Return the (x, y) coordinate for the center point of the cell that contains the specified text.  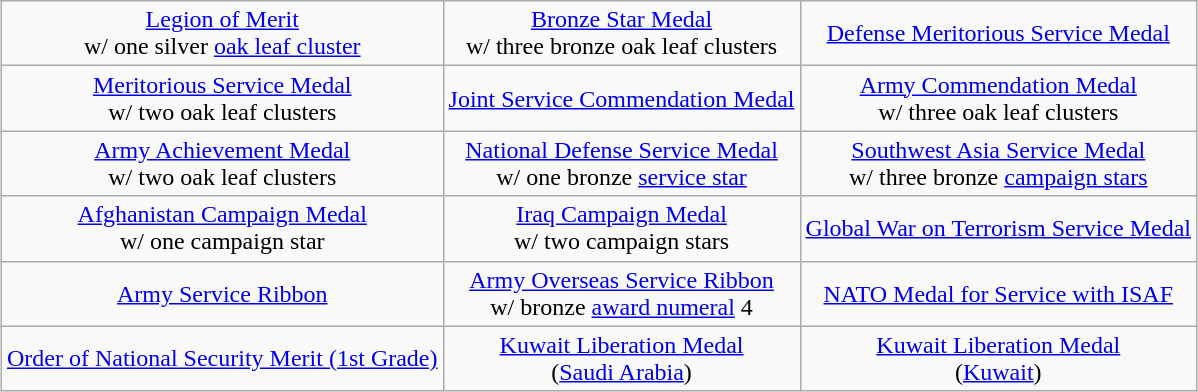
Global War on Terrorism Service Medal (998, 228)
National Defense Service Medalw/ one bronze service star (622, 164)
Afghanistan Campaign Medalw/ one campaign star (222, 228)
Army Commendation Medalw/ three oak leaf clusters (998, 98)
Legion of Meritw/ one silver oak leaf cluster (222, 34)
Army Achievement Medalw/ two oak leaf clusters (222, 164)
Army Overseas Service Ribbonw/ bronze award numeral 4 (622, 294)
Meritorious Service Medalw/ two oak leaf clusters (222, 98)
Bronze Star Medalw/ three bronze oak leaf clusters (622, 34)
Joint Service Commendation Medal (622, 98)
NATO Medal for Service with ISAF (998, 294)
Army Service Ribbon (222, 294)
Iraq Campaign Medalw/ two campaign stars (622, 228)
Southwest Asia Service Medalw/ three bronze campaign stars (998, 164)
Order of National Security Merit (1st Grade) (222, 358)
Kuwait Liberation Medal(Saudi Arabia) (622, 358)
Kuwait Liberation Medal(Kuwait) (998, 358)
Defense Meritorious Service Medal (998, 34)
